Extract the [X, Y] coordinate from the center of the cell holding the provided text.  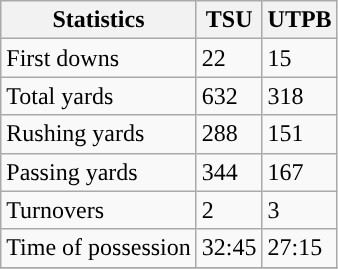
344 [229, 172]
TSU [229, 20]
Statistics [99, 20]
22 [229, 58]
167 [300, 172]
Turnovers [99, 210]
151 [300, 134]
318 [300, 96]
Rushing yards [99, 134]
288 [229, 134]
Passing yards [99, 172]
3 [300, 210]
27:15 [300, 248]
UTPB [300, 20]
First downs [99, 58]
15 [300, 58]
Total yards [99, 96]
32:45 [229, 248]
632 [229, 96]
Time of possession [99, 248]
2 [229, 210]
